Output the (X, Y) coordinate of the center of the cell containing the given text.  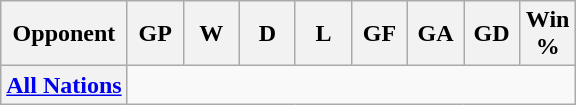
GA (435, 34)
All Nations (64, 85)
GD (492, 34)
L (323, 34)
W (211, 34)
Opponent (64, 34)
Win % (548, 34)
D (267, 34)
GF (379, 34)
GP (155, 34)
